From the cell containing the given text, extract its center point as [X, Y] coordinate. 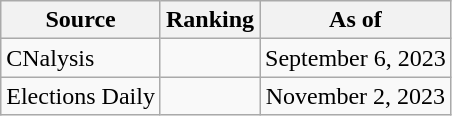
As of [356, 20]
September 6, 2023 [356, 58]
Elections Daily [81, 96]
Source [81, 20]
CNalysis [81, 58]
Ranking [210, 20]
November 2, 2023 [356, 96]
